Return the [x, y] coordinate for the center point of the cell that contains the specified text.  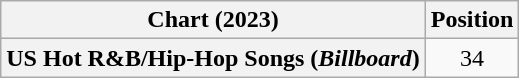
Position [472, 20]
34 [472, 58]
US Hot R&B/Hip-Hop Songs (Billboard) [213, 58]
Chart (2023) [213, 20]
